Capture the cell that displays the provided text and extract its [X, Y] central coordinate. 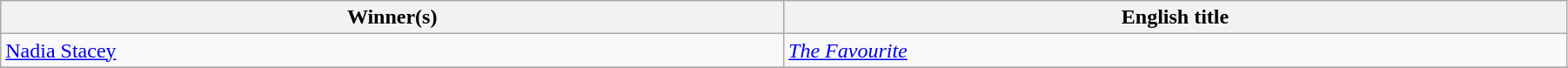
The Favourite [1176, 51]
English title [1176, 17]
Winner(s) [392, 17]
Nadia Stacey [392, 51]
